Capture the cell that displays the provided text and extract its [x, y] central coordinate. 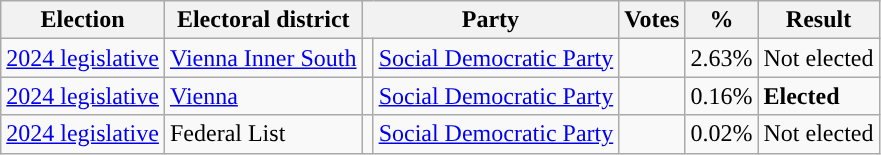
Vienna Inner South [263, 58]
% [722, 20]
Vienna [263, 96]
Elected [818, 96]
Votes [652, 20]
Federal List [263, 134]
Result [818, 20]
0.02% [722, 134]
2.63% [722, 58]
Electoral district [263, 20]
Party [490, 20]
0.16% [722, 96]
Election [83, 20]
